Find where the given text appears and provide that cell's center as [x, y] coordinate. 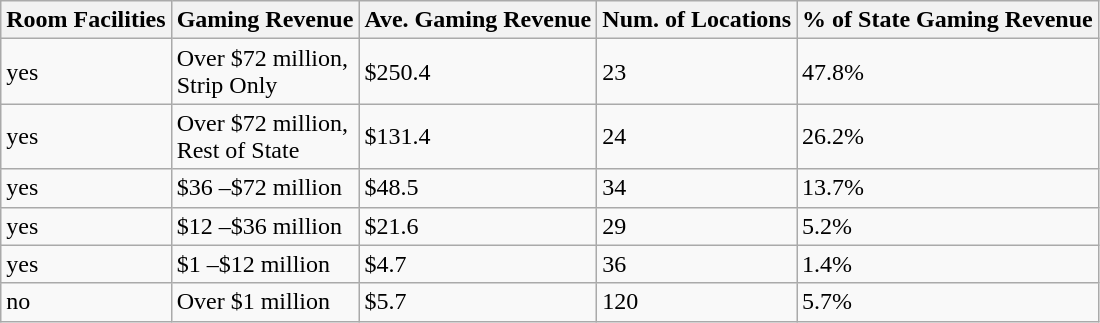
5.2% [948, 226]
36 [697, 264]
5.7% [948, 302]
$5.7 [478, 302]
$4.7 [478, 264]
Ave. Gaming Revenue [478, 20]
120 [697, 302]
Gaming Revenue [265, 20]
Num. of Locations [697, 20]
1.4% [948, 264]
34 [697, 188]
$36 –$72 million [265, 188]
26.2% [948, 136]
$21.6 [478, 226]
23 [697, 72]
$131.4 [478, 136]
Over $72 million, Rest of State [265, 136]
$1 –$12 million [265, 264]
$12 –$36 million [265, 226]
47.8% [948, 72]
no [86, 302]
Room Facilities [86, 20]
% of State Gaming Revenue [948, 20]
Over $1 million [265, 302]
29 [697, 226]
$48.5 [478, 188]
13.7% [948, 188]
$250.4 [478, 72]
Over $72 million, Strip Only [265, 72]
24 [697, 136]
